Determine the (x, y) coordinate at the center of the cell enclosing the given text.  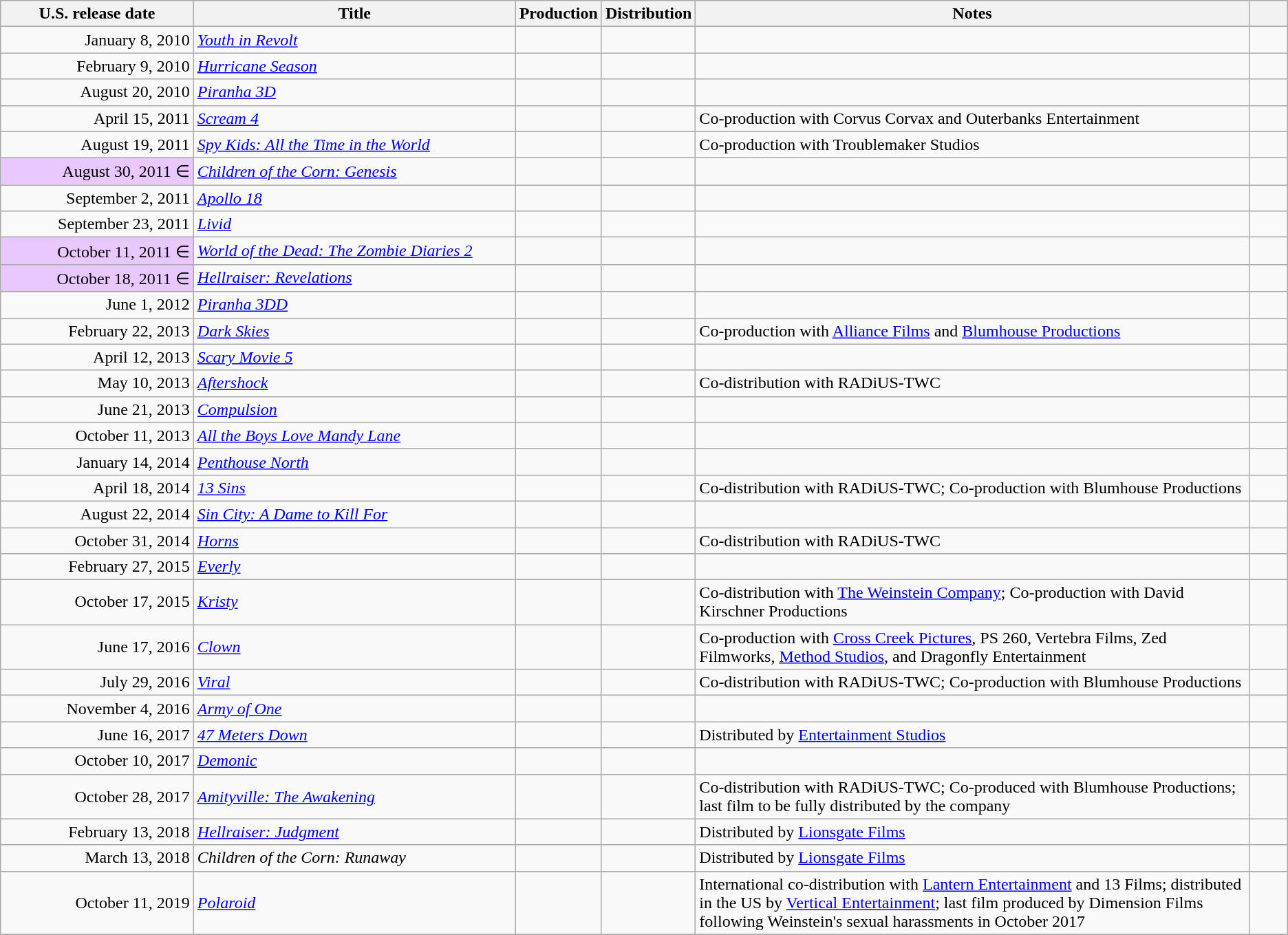
Co-production with Troublemaker Studios (972, 144)
Children of the Corn: Genesis (354, 171)
Spy Kids: All the Time in the World (354, 144)
July 29, 2016 (98, 683)
Co-production with Corvus Corvax and Outerbanks Entertainment (972, 118)
October 18, 2011 ∈ (98, 278)
June 1, 2012 (98, 305)
August 19, 2011 (98, 144)
47 Meters Down (354, 735)
Livid (354, 224)
October 10, 2017 (98, 761)
Sin City: A Dame to Kill For (354, 514)
Co-distribution with The Weinstein Company; Co-production with David Kirschner Productions (972, 603)
October 11, 2019 (98, 903)
August 20, 2010 (98, 92)
Hurricane Season (354, 66)
Hellraiser: Judgment (354, 832)
Youth in Revolt (354, 40)
Viral (354, 683)
September 23, 2011 (98, 224)
Title (354, 14)
April 15, 2011 (98, 118)
Scary Movie 5 (354, 357)
May 10, 2013 (98, 383)
13 Sins (354, 488)
Production (559, 14)
Aftershock (354, 383)
November 4, 2016 (98, 709)
February 9, 2010 (98, 66)
Piranha 3DD (354, 305)
Kristy (354, 603)
February 27, 2015 (98, 567)
June 16, 2017 (98, 735)
August 30, 2011 ∈ (98, 171)
Clown (354, 647)
Distribution (648, 14)
Piranha 3D (354, 92)
March 13, 2018 (98, 858)
January 14, 2014 (98, 462)
Notes (972, 14)
Penthouse North (354, 462)
Scream 4 (354, 118)
February 22, 2013 (98, 331)
Co-production with Cross Creek Pictures, PS 260, Vertebra Films, Zed Filmworks, Method Studios, and Dragonfly Entertainment (972, 647)
Everly (354, 567)
April 12, 2013 (98, 357)
October 11, 2013 (98, 436)
Co-production with Alliance Films and Blumhouse Productions (972, 331)
Amityville: The Awakening (354, 797)
Distributed by Entertainment Studios (972, 735)
World of the Dead: The Zombie Diaries 2 (354, 251)
October 11, 2011 ∈ (98, 251)
October 17, 2015 (98, 603)
February 13, 2018 (98, 832)
Horns (354, 540)
September 2, 2011 (98, 198)
Army of One (354, 709)
January 8, 2010 (98, 40)
Dark Skies (354, 331)
Compulsion (354, 409)
Co-distribution with RADiUS-TWC; Co-produced with Blumhouse Productions; last film to be fully distributed by the company (972, 797)
June 17, 2016 (98, 647)
Children of the Corn: Runaway (354, 858)
April 18, 2014 (98, 488)
June 21, 2013 (98, 409)
U.S. release date (98, 14)
October 31, 2014 (98, 540)
Polaroid (354, 903)
Hellraiser: Revelations (354, 278)
Apollo 18 (354, 198)
August 22, 2014 (98, 514)
October 28, 2017 (98, 797)
Demonic (354, 761)
All the Boys Love Mandy Lane (354, 436)
